Determine the [X, Y] coordinate at the center of the cell enclosing the given text.  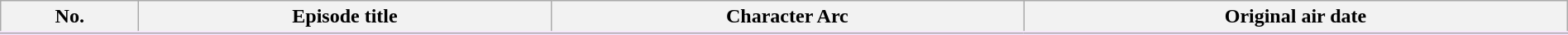
Episode title [345, 17]
Original air date [1296, 17]
Character Arc [787, 17]
No. [69, 17]
